Return (x, y) of the center of cell containing provided text 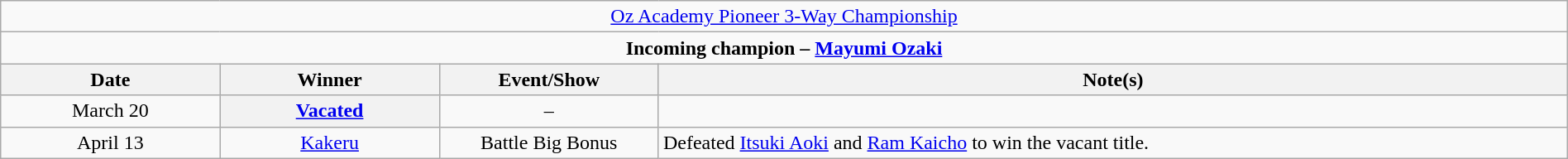
April 13 (111, 142)
Battle Big Bonus (549, 142)
Vacated (329, 111)
Oz Academy Pioneer 3-Way Championship (784, 17)
– (549, 111)
Incoming champion – Mayumi Ozaki (784, 48)
Event/Show (549, 79)
Defeated Itsuki Aoki and Ram Kaicho to win the vacant title. (1113, 142)
Winner (329, 79)
March 20 (111, 111)
Date (111, 79)
Kakeru (329, 142)
Note(s) (1113, 79)
